Determine the [x, y] coordinate at the center of the cell enclosing the given text.  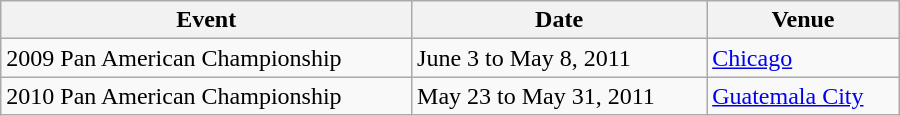
Event [206, 20]
2010 Pan American Championship [206, 96]
Guatemala City [804, 96]
Venue [804, 20]
2009 Pan American Championship [206, 58]
Chicago [804, 58]
Date [560, 20]
May 23 to May 31, 2011 [560, 96]
June 3 to May 8, 2011 [560, 58]
